Find where the given text appears and provide that cell's center as (X, Y) coordinate. 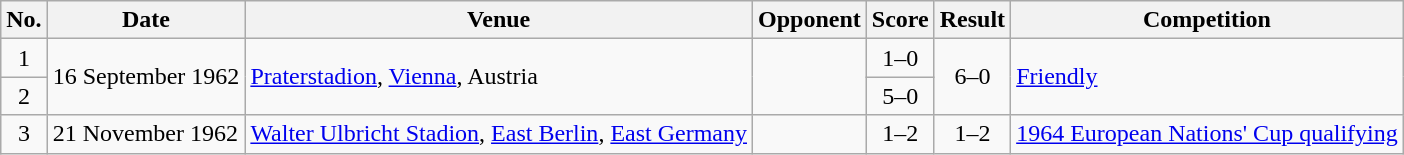
1–0 (900, 58)
Score (900, 20)
No. (24, 20)
1964 European Nations' Cup qualifying (1208, 134)
Venue (499, 20)
2 (24, 96)
Opponent (810, 20)
Result (972, 20)
16 September 1962 (146, 77)
6–0 (972, 77)
5–0 (900, 96)
Competition (1208, 20)
Friendly (1208, 77)
Praterstadion, Vienna, Austria (499, 77)
21 November 1962 (146, 134)
Walter Ulbricht Stadion, East Berlin, East Germany (499, 134)
3 (24, 134)
Date (146, 20)
1 (24, 58)
